Detect which cell encompasses the target text, then output its (X, Y) center coordinate. 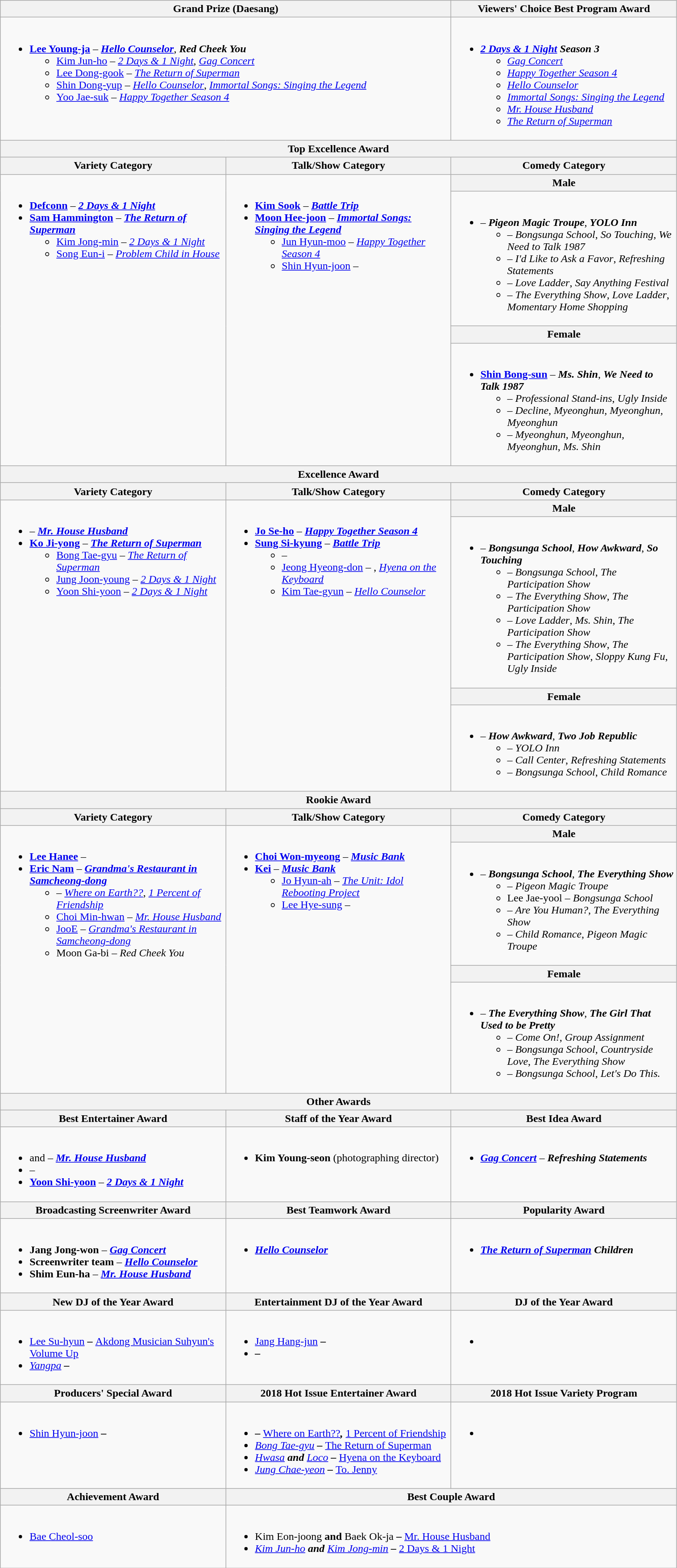
Lee Su-hyun – Akdong Musician Suhyun's Volume UpYangpa – (113, 1347)
Popularity Award (564, 1210)
Best Teamwork Award (338, 1210)
Choi Won-myeong – Music BankKei – Music BankJo Hyun-ah – The Unit: Idol Rebooting ProjectLee Hye-sung – (338, 959)
2018 Hot Issue Entertainer Award (338, 1393)
– Where on Earth??, 1 Percent of FriendshipBong Tae-gyu – The Return of SupermanHwasa and Loco – Hyena on the KeyboardJung Chae-yeon – To. Jenny (338, 1445)
Entertainment DJ of the Year Award (338, 1301)
Viewers' Choice Best Program Award (564, 9)
Kim Eon-joong and Baek Ok-ja – Mr. House HusbandKim Jun-ho and Kim Jong-min – 2 Days & 1 Night (451, 1537)
DJ of the Year Award (564, 1301)
New DJ of the Year Award (113, 1301)
– How Awkward, Two Job Republic – YOLO Inn – Call Center, Refreshing Statements – Bongsunga School, Child Romance (564, 748)
2018 Hot Issue Variety Program (564, 1393)
Best Entertainer Award (113, 1118)
Jang Jong-won – Gag ConcertScreenwriter team – Hello CounselorShim Eun-ha – Mr. House Husband (113, 1255)
Rookie Award (338, 800)
Defconn – 2 Days & 1 NightSam Hammington – The Return of SupermanKim Jong-min – 2 Days & 1 NightSong Eun-i – Problem Child in House (113, 320)
Top Excellence Award (338, 149)
Jang Hang-jun – – (338, 1347)
Kim Young-seon (photographing director) (338, 1164)
Grand Prize (Daesang) (226, 9)
Best Couple Award (451, 1497)
Achievement Award (113, 1497)
Gag Concert – Refreshing Statements (564, 1164)
Kim Sook – Battle TripMoon Hee-joon – Immortal Songs: Singing the LegendJun Hyun-moo – Happy Together Season 4Shin Hyun-joon – (338, 320)
Shin Hyun-joon – (113, 1445)
Broadcasting Screenwriter Award (113, 1210)
Bae Cheol-soo (113, 1537)
Excellence Award (338, 474)
2 Days & 1 Night Season 3Gag ConcertHappy Together Season 4Hello CounselorImmortal Songs: Singing the LegendMr. House HusbandThe Return of Superman (564, 79)
Hello Counselor (338, 1255)
Producers' Special Award (113, 1393)
and – Mr. House Husband – Yoon Shi-yoon – 2 Days & 1 Night (113, 1164)
Other Awards (338, 1101)
Staff of the Year Award (338, 1118)
Jo Se-ho – Happy Together Season 4Sung Si-kyung – Battle Trip – Jeong Hyeong-don – , Hyena on the KeyboardKim Tae-gyun – Hello Counselor (338, 646)
Best Idea Award (564, 1118)
The Return of Superman Children (564, 1255)
